Return (x, y) of the center of cell containing provided text 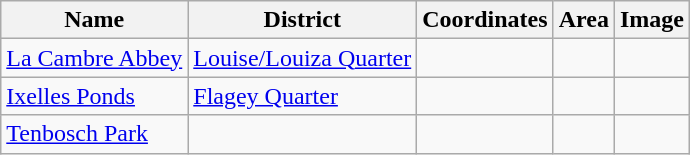
La Cambre Abbey (94, 58)
Area (584, 20)
Ixelles Ponds (94, 96)
Flagey Quarter (302, 96)
Image (652, 20)
Tenbosch Park (94, 134)
District (302, 20)
Name (94, 20)
Coordinates (485, 20)
Louise/Louiza Quarter (302, 58)
